Search for the cell housing the specified text and yield its (X, Y) center coordinate. 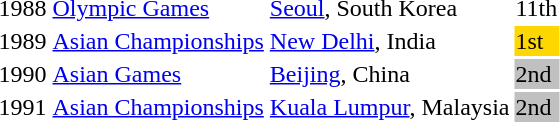
1st (536, 41)
Asian Games (158, 74)
Kuala Lumpur, Malaysia (390, 107)
Beijing, China (390, 74)
New Delhi, India (390, 41)
